From the cell containing the given text, extract its center point as (X, Y) coordinate. 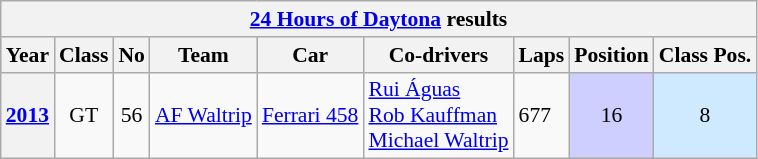
Team (204, 55)
8 (705, 116)
24 Hours of Daytona results (379, 19)
AF Waltrip (204, 116)
Rui Águas Rob Kauffman Michael Waltrip (438, 116)
Class Pos. (705, 55)
2013 (28, 116)
Car (310, 55)
Co-drivers (438, 55)
Laps (542, 55)
16 (611, 116)
No (132, 55)
677 (542, 116)
Year (28, 55)
GT (84, 116)
Ferrari 458 (310, 116)
56 (132, 116)
Class (84, 55)
Position (611, 55)
